Locate the cell with the specified text and output its (X, Y) center coordinate. 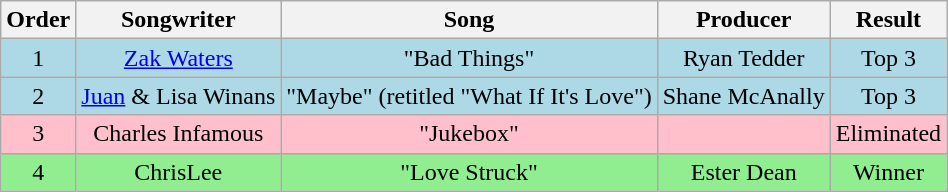
1 (38, 58)
Charles Infamous (178, 134)
Ryan Tedder (744, 58)
4 (38, 172)
Producer (744, 20)
3 (38, 134)
Ester Dean (744, 172)
Songwriter (178, 20)
Juan & Lisa Winans (178, 96)
Result (888, 20)
"Jukebox" (469, 134)
ChrisLee (178, 172)
"Bad Things" (469, 58)
"Love Struck" (469, 172)
2 (38, 96)
Shane McAnally (744, 96)
Order (38, 20)
Eliminated (888, 134)
"Maybe" (retitled "What If It's Love") (469, 96)
Winner (888, 172)
Song (469, 20)
Zak Waters (178, 58)
